Pinpoint the cell where the given text exists, returning its [X, Y] midpoint coordinate. 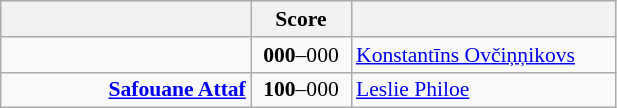
100–000 [301, 90]
Leslie Philoe [484, 90]
000–000 [301, 55]
Konstantīns Ovčiņņikovs [484, 55]
Score [301, 19]
Safouane Attaf [126, 90]
